Identify which cell holds the provided text, then report its (x, y) central coordinate. 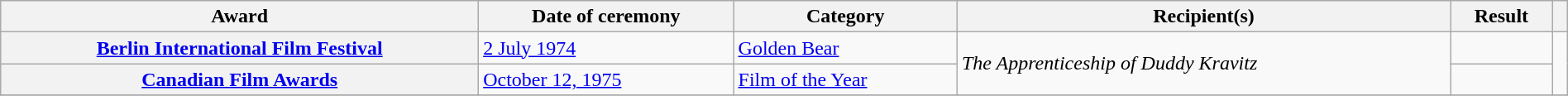
Canadian Film Awards (240, 79)
Film of the Year (845, 79)
Golden Bear (845, 48)
Result (1502, 17)
Award (240, 17)
The Apprenticeship of Duddy Kravitz (1203, 64)
Category (845, 17)
Date of ceremony (606, 17)
October 12, 1975 (606, 79)
Berlin International Film Festival (240, 48)
Recipient(s) (1203, 17)
2 July 1974 (606, 48)
